Detect which cell encompasses the target text, then output its [x, y] center coordinate. 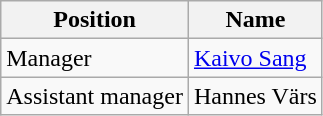
Kaivo Sang [255, 58]
Assistant manager [95, 96]
Name [255, 20]
Manager [95, 58]
Hannes Värs [255, 96]
Position [95, 20]
